Locate the cell with the specified text and output its (X, Y) center coordinate. 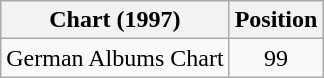
German Albums Chart (115, 58)
Position (276, 20)
99 (276, 58)
Chart (1997) (115, 20)
